Scan for the cell matching the given text and deliver its (X, Y) coordinate at center. 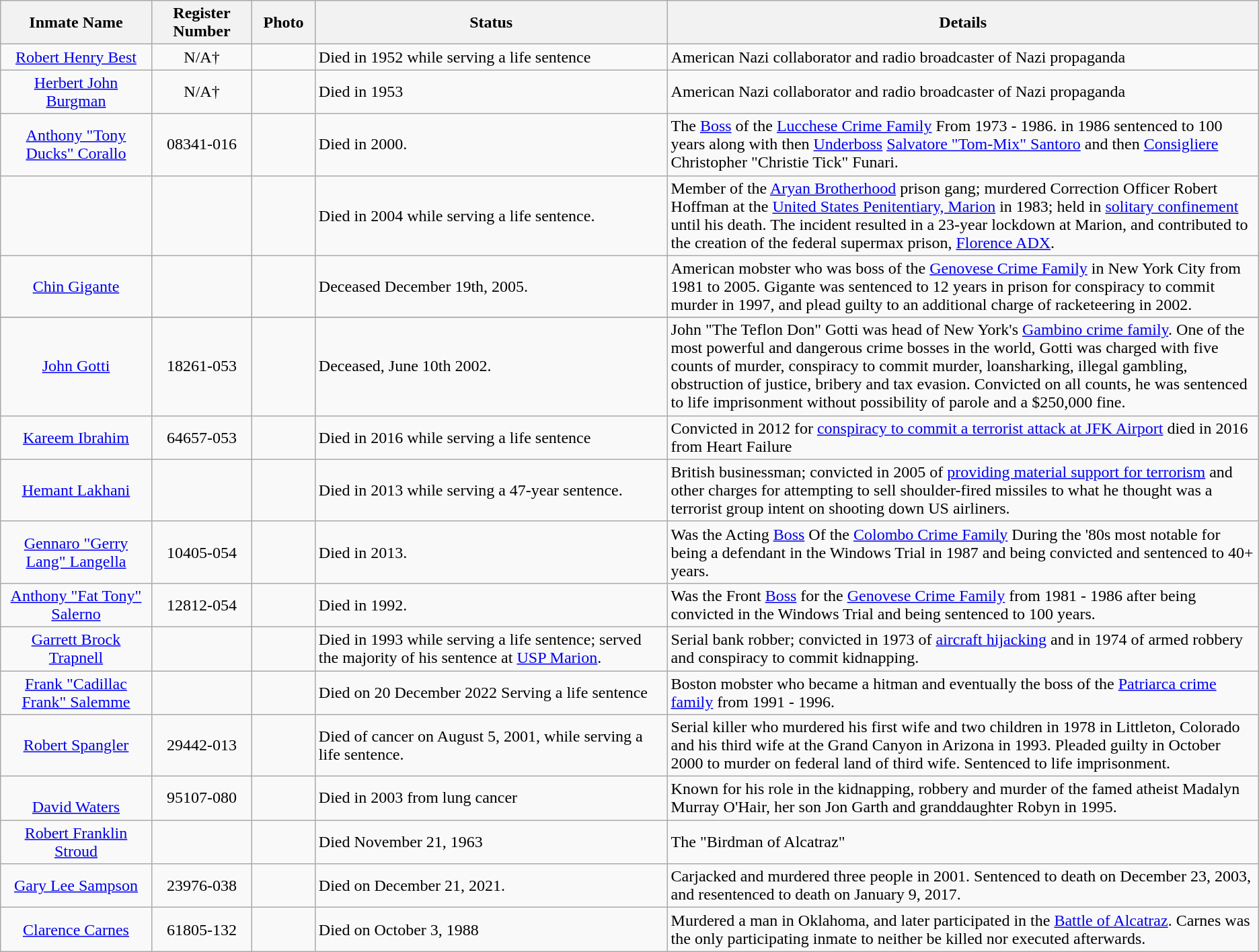
Boston mobster who became a hitman and eventually the boss of the Patriarca crime family from 1991 - 1996. (963, 692)
Status (491, 23)
Died in 2013. (491, 552)
10405-054 (202, 552)
Robert Franklin Stroud (76, 842)
Died in 2004 while serving a life sentence. (491, 215)
64657-053 (202, 437)
Died on 20 December 2022 Serving a life sentence (491, 692)
Herbert John Burgman (76, 91)
Frank "Cadillac Frank" Salemme (76, 692)
Died on December 21, 2021. (491, 886)
Gennaro "Gerry Lang" Langella (76, 552)
Died in 1953 (491, 91)
Anthony "Fat Tony" Salerno (76, 605)
Anthony "Tony Ducks" Corallo (76, 145)
Died in 2013 while serving a 47-year sentence. (491, 490)
95107-080 (202, 799)
Serial bank robber; convicted in 1973 of aircraft hijacking and in 1974 of armed robbery and conspiracy to commit kidnapping. (963, 648)
Was the Front Boss for the Genovese Crime Family from 1981 - 1986 after being convicted in the Windows Trial and being sentenced to 100 years. (963, 605)
Details (963, 23)
61805-132 (202, 929)
Died in 2016 while serving a life sentence (491, 437)
Hemant Lakhani (76, 490)
Robert Henry Best (76, 57)
Carjacked and murdered three people in 2001. Sentenced to death on December 23, 2003, and resentenced to death on January 9, 2017. (963, 886)
The "Birdman of Alcatraz" (963, 842)
Photo (284, 23)
Died in 1952 while serving a life sentence (491, 57)
Died in 2003 from lung cancer (491, 799)
Deceased, June 10th 2002. (491, 366)
Chin Gigante (76, 286)
Died in 2000. (491, 145)
Convicted in 2012 for conspiracy to commit a terrorist attack at JFK Airport died in 2016 from Heart Failure (963, 437)
18261-053 (202, 366)
29442-013 (202, 746)
John Gotti (76, 366)
Garrett Brock Trapnell (76, 648)
David Waters (76, 799)
08341-016 (202, 145)
Died of cancer on August 5, 2001, while serving a life sentence. (491, 746)
Died in 1993 while serving a life sentence; served the majority of his sentence at USP Marion. (491, 648)
Kareem Ibrahim (76, 437)
Died November 21, 1963 (491, 842)
Register Number (202, 23)
Robert Spangler (76, 746)
23976-038 (202, 886)
Deceased December 19th, 2005. (491, 286)
Clarence Carnes (76, 929)
Died in 1992. (491, 605)
Died on October 3, 1988 (491, 929)
12812-054 (202, 605)
Inmate Name (76, 23)
Gary Lee Sampson (76, 886)
